From the cell containing the given text, extract its center point as (x, y) coordinate. 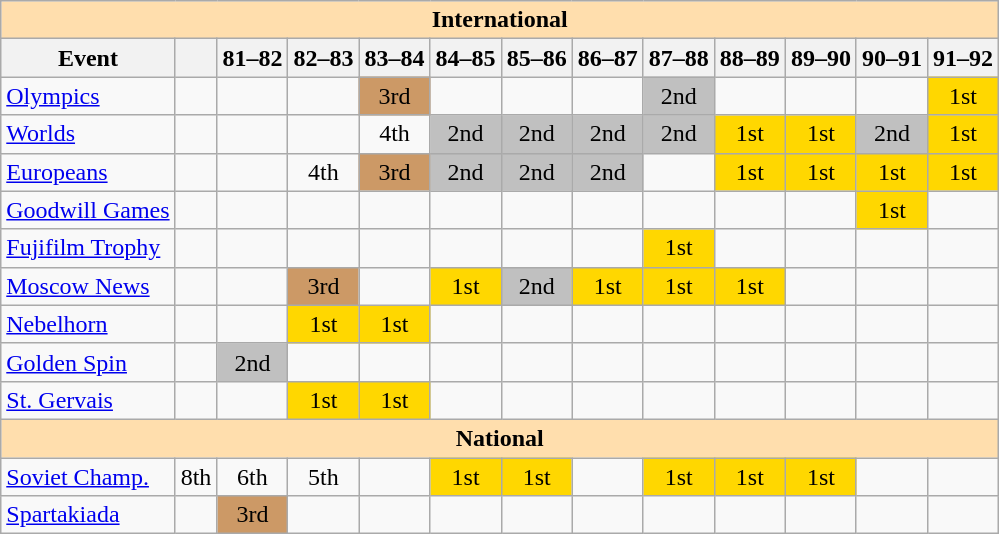
90–91 (892, 58)
Spartakiada (88, 515)
Golden Spin (88, 362)
Nebelhorn (88, 324)
Europeans (88, 172)
Worlds (88, 134)
Soviet Champ. (88, 477)
Event (88, 58)
88–89 (750, 58)
Fujifilm Trophy (88, 248)
89–90 (820, 58)
84–85 (466, 58)
85–86 (536, 58)
81–82 (252, 58)
5th (324, 477)
91–92 (962, 58)
82–83 (324, 58)
87–88 (678, 58)
National (500, 438)
86–87 (608, 58)
Moscow News (88, 286)
Olympics (88, 96)
8th (196, 477)
St. Gervais (88, 400)
6th (252, 477)
International (500, 20)
83–84 (394, 58)
Goodwill Games (88, 210)
